Locate the cell with the specified text and output its (X, Y) center coordinate. 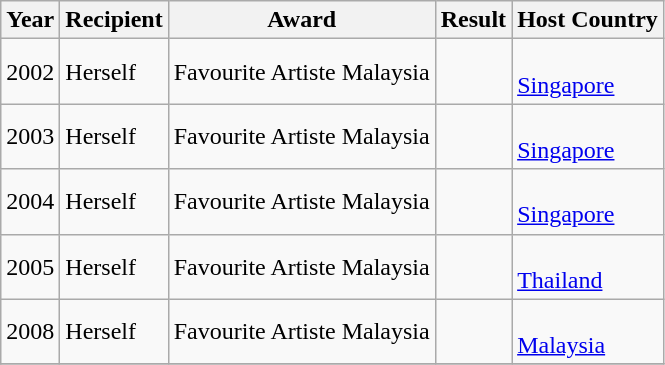
Thailand (588, 266)
2002 (30, 72)
Malaysia (588, 332)
2003 (30, 136)
Host Country (588, 20)
Recipient (114, 20)
Year (30, 20)
2005 (30, 266)
Result (473, 20)
2008 (30, 332)
Award (302, 20)
2004 (30, 202)
